Scan for the cell matching the given text and deliver its (x, y) coordinate at center. 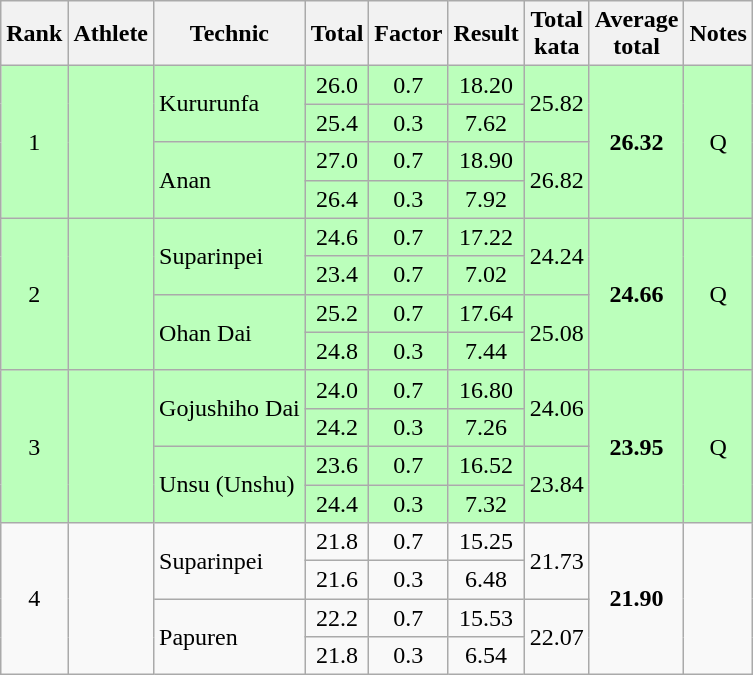
23.95 (636, 446)
17.22 (486, 237)
21.90 (636, 599)
22.07 (556, 637)
24.0 (337, 389)
Totalkata (556, 34)
24.66 (636, 294)
16.52 (486, 465)
21.73 (556, 561)
23.6 (337, 465)
Gojushiho Dai (230, 408)
3 (34, 446)
15.53 (486, 618)
7.92 (486, 199)
Averagetotal (636, 34)
15.25 (486, 542)
23.84 (556, 484)
24.6 (337, 237)
Notes (718, 34)
6.54 (486, 656)
Athlete (111, 34)
Papuren (230, 637)
6.48 (486, 580)
1 (34, 142)
25.4 (337, 123)
24.8 (337, 351)
24.2 (337, 427)
26.82 (556, 180)
26.32 (636, 142)
Result (486, 34)
7.26 (486, 427)
Factor (408, 34)
7.62 (486, 123)
Rank (34, 34)
21.6 (337, 580)
4 (34, 599)
Kururunfa (230, 104)
24.24 (556, 256)
25.2 (337, 313)
Anan (230, 180)
23.4 (337, 275)
18.90 (486, 161)
26.4 (337, 199)
7.02 (486, 275)
7.32 (486, 503)
27.0 (337, 161)
24.06 (556, 408)
26.0 (337, 85)
22.2 (337, 618)
Total (337, 34)
25.08 (556, 332)
18.20 (486, 85)
Technic (230, 34)
25.82 (556, 104)
16.80 (486, 389)
2 (34, 294)
17.64 (486, 313)
Ohan Dai (230, 332)
24.4 (337, 503)
Unsu (Unshu) (230, 484)
7.44 (486, 351)
